Identify which cell holds the provided text, then report its (X, Y) central coordinate. 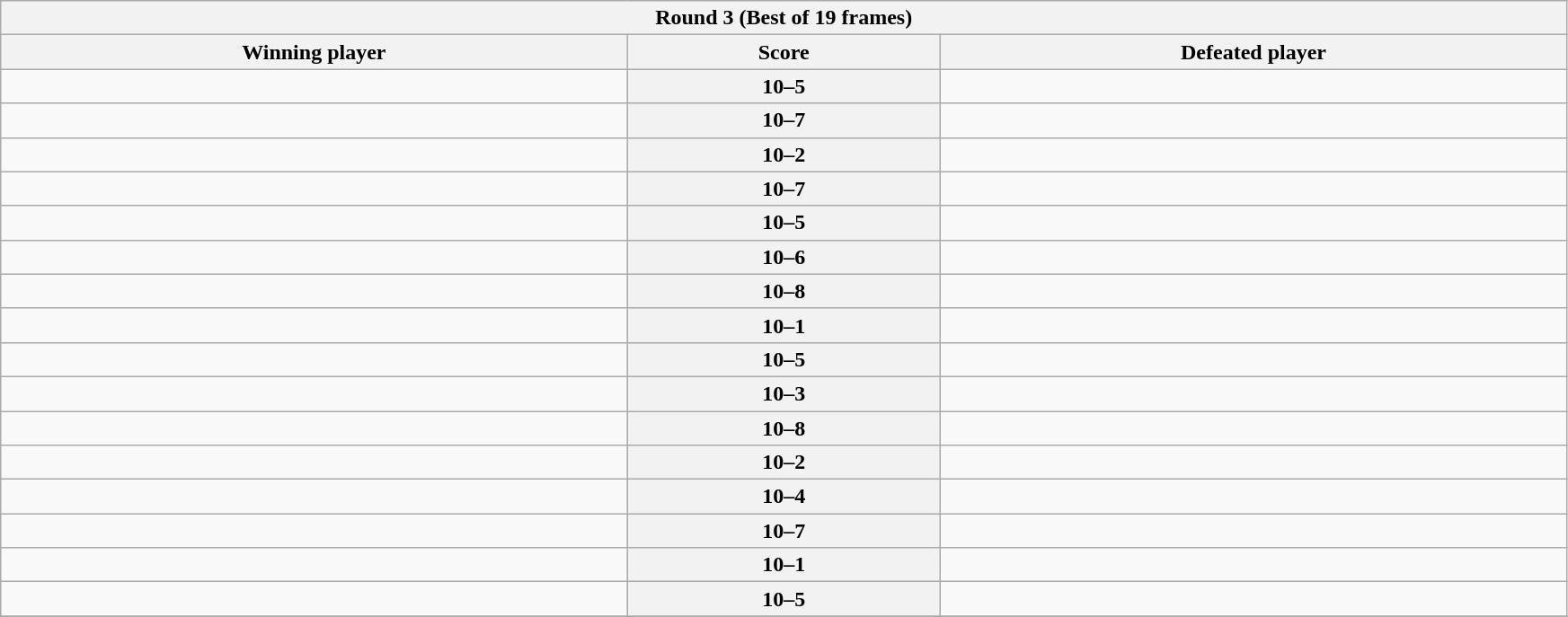
Winning player (314, 52)
Score (784, 52)
10–3 (784, 393)
10–4 (784, 497)
Defeated player (1253, 52)
Round 3 (Best of 19 frames) (784, 18)
10–6 (784, 257)
